Pinpoint the cell where the given text exists, returning its (X, Y) midpoint coordinate. 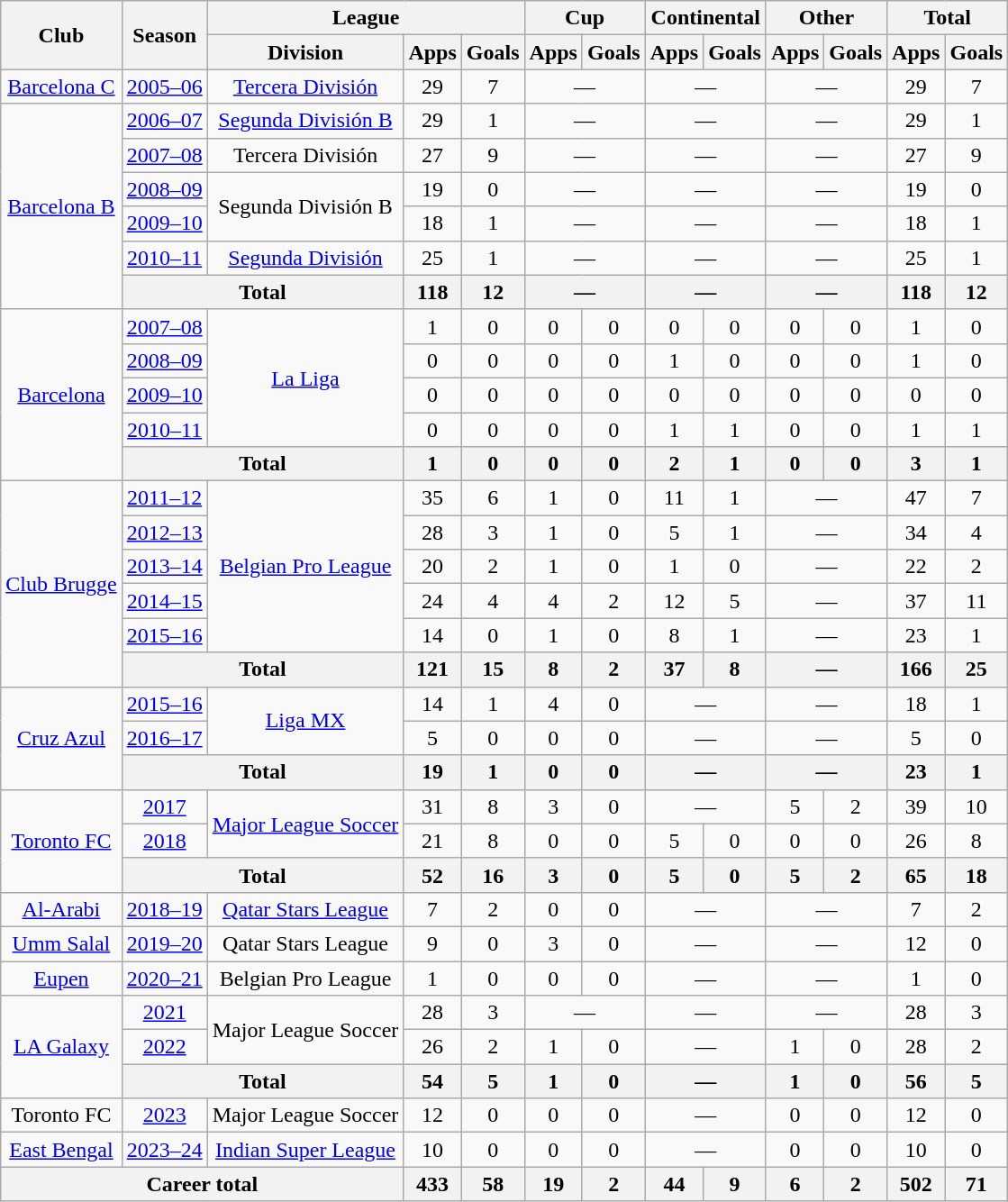
52 (432, 875)
Eupen (61, 978)
31 (432, 806)
La Liga (305, 378)
Season (164, 35)
2006–07 (164, 121)
15 (493, 669)
Career total (202, 1184)
2013–14 (164, 567)
121 (432, 669)
22 (916, 567)
Cup (585, 18)
Club (61, 35)
47 (916, 498)
2012–13 (164, 533)
2011–12 (164, 498)
Barcelona (61, 395)
2021 (164, 1013)
Other (826, 18)
2019–20 (164, 943)
2018 (164, 841)
2017 (164, 806)
54 (432, 1081)
2014–15 (164, 601)
2022 (164, 1047)
Barcelona B (61, 206)
433 (432, 1184)
Al-Arabi (61, 909)
2023–24 (164, 1150)
Continental (705, 18)
Liga MX (305, 721)
2005–06 (164, 87)
Segunda División (305, 258)
Division (305, 52)
24 (432, 601)
16 (493, 875)
39 (916, 806)
58 (493, 1184)
21 (432, 841)
Umm Salal (61, 943)
35 (432, 498)
Cruz Azul (61, 738)
44 (674, 1184)
166 (916, 669)
2016–17 (164, 738)
2023 (164, 1115)
LA Galaxy (61, 1047)
2020–21 (164, 978)
Indian Super League (305, 1150)
502 (916, 1184)
20 (432, 567)
League (366, 18)
56 (916, 1081)
71 (976, 1184)
2018–19 (164, 909)
East Bengal (61, 1150)
65 (916, 875)
Club Brugge (61, 584)
34 (916, 533)
Barcelona C (61, 87)
